For the text-containing cell, return its midpoint in (X, Y) coordinate format. 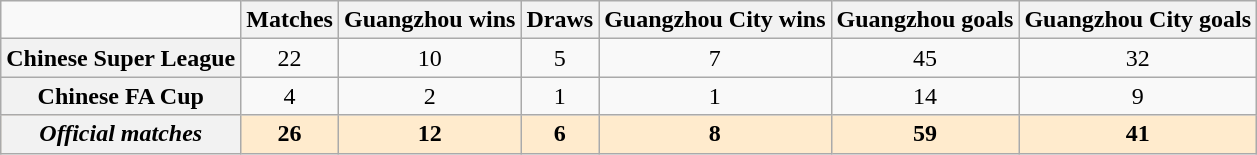
9 (1138, 96)
32 (1138, 58)
Official matches (121, 134)
Draws (560, 20)
4 (290, 96)
Matches (290, 20)
14 (925, 96)
26 (290, 134)
41 (1138, 134)
Guangzhou City goals (1138, 20)
7 (715, 58)
Chinese FA Cup (121, 96)
5 (560, 58)
22 (290, 58)
10 (429, 58)
12 (429, 134)
59 (925, 134)
Guangzhou goals (925, 20)
6 (560, 134)
8 (715, 134)
Guangzhou City wins (715, 20)
2 (429, 96)
45 (925, 58)
Chinese Super League (121, 58)
Guangzhou wins (429, 20)
